Scan for the cell matching the given text and deliver its [x, y] coordinate at center. 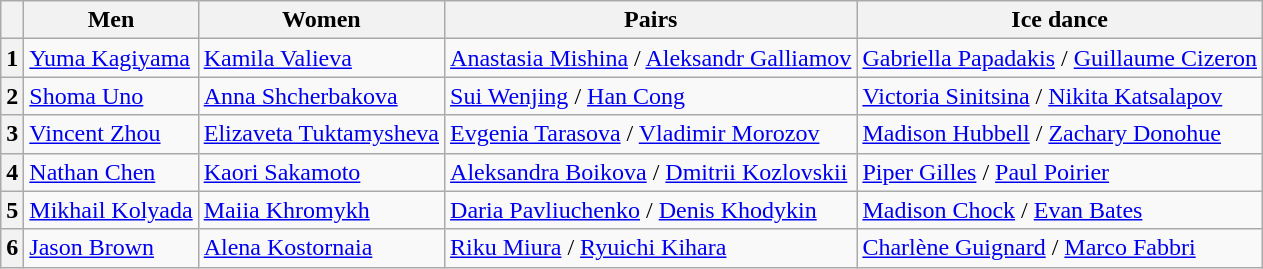
Anastasia Mishina / Aleksandr Galliamov [651, 58]
Ice dance [1060, 20]
Charlène Guignard / Marco Fabbri [1060, 248]
Madison Chock / Evan Bates [1060, 210]
Women [321, 20]
Jason Brown [111, 248]
Anna Shcherbakova [321, 96]
Daria Pavliuchenko / Denis Khodykin [651, 210]
Yuma Kagiyama [111, 58]
Shoma Uno [111, 96]
Pairs [651, 20]
Sui Wenjing / Han Cong [651, 96]
Men [111, 20]
2 [12, 96]
5 [12, 210]
Alena Kostornaia [321, 248]
Evgenia Tarasova / Vladimir Morozov [651, 134]
Elizaveta Tuktamysheva [321, 134]
Aleksandra Boikova / Dmitrii Kozlovskii [651, 172]
Riku Miura / Ryuichi Kihara [651, 248]
Maiia Khromykh [321, 210]
Victoria Sinitsina / Nikita Katsalapov [1060, 96]
3 [12, 134]
Gabriella Papadakis / Guillaume Cizeron [1060, 58]
Nathan Chen [111, 172]
Piper Gilles / Paul Poirier [1060, 172]
Vincent Zhou [111, 134]
Kaori Sakamoto [321, 172]
1 [12, 58]
6 [12, 248]
4 [12, 172]
Madison Hubbell / Zachary Donohue [1060, 134]
Mikhail Kolyada [111, 210]
Kamila Valieva [321, 58]
